For the text-containing cell, return its midpoint in [X, Y] coordinate format. 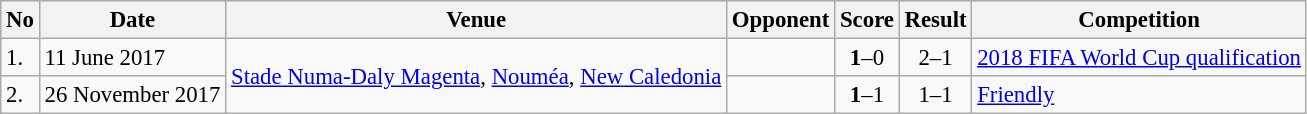
Result [936, 20]
11 June 2017 [132, 58]
No [20, 20]
Competition [1139, 20]
2–1 [936, 58]
Date [132, 20]
Friendly [1139, 95]
26 November 2017 [132, 95]
Opponent [781, 20]
2. [20, 95]
2018 FIFA World Cup qualification [1139, 58]
Score [868, 20]
1–0 [868, 58]
1. [20, 58]
Venue [476, 20]
Stade Numa-Daly Magenta, Nouméa, New Caledonia [476, 76]
